Capture the cell that displays the provided text and extract its (x, y) central coordinate. 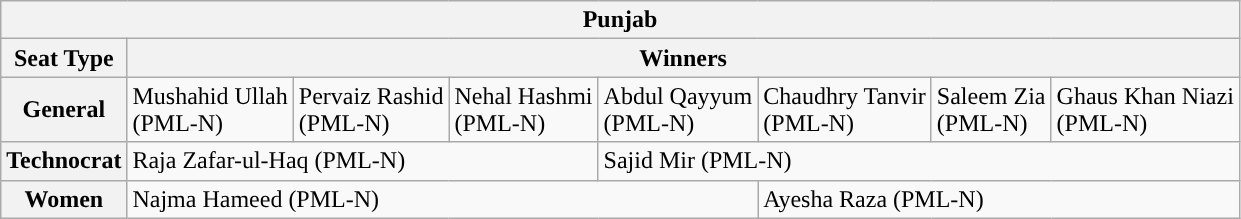
Pervaiz Rashid(PML-N) (371, 110)
Najma Hameed (PML-N) (442, 199)
General (64, 110)
Women (64, 199)
Sajid Mir (PML-N) (918, 161)
Punjab (620, 20)
Mushahid Ullah(PML-N) (210, 110)
Winners (683, 58)
Abdul Qayyum(PML-N) (678, 110)
Nehal Hashmi(PML-N) (524, 110)
Technocrat (64, 161)
Seat Type (64, 58)
Ayesha Raza (PML-N) (999, 199)
Raja Zafar-ul-Haq (PML-N) (362, 161)
Ghaus Khan Niazi(PML-N) (1145, 110)
Chaudhry Tanvir(PML-N) (845, 110)
Saleem Zia(PML-N) (991, 110)
